Identify which cell holds the provided text, then report its (x, y) central coordinate. 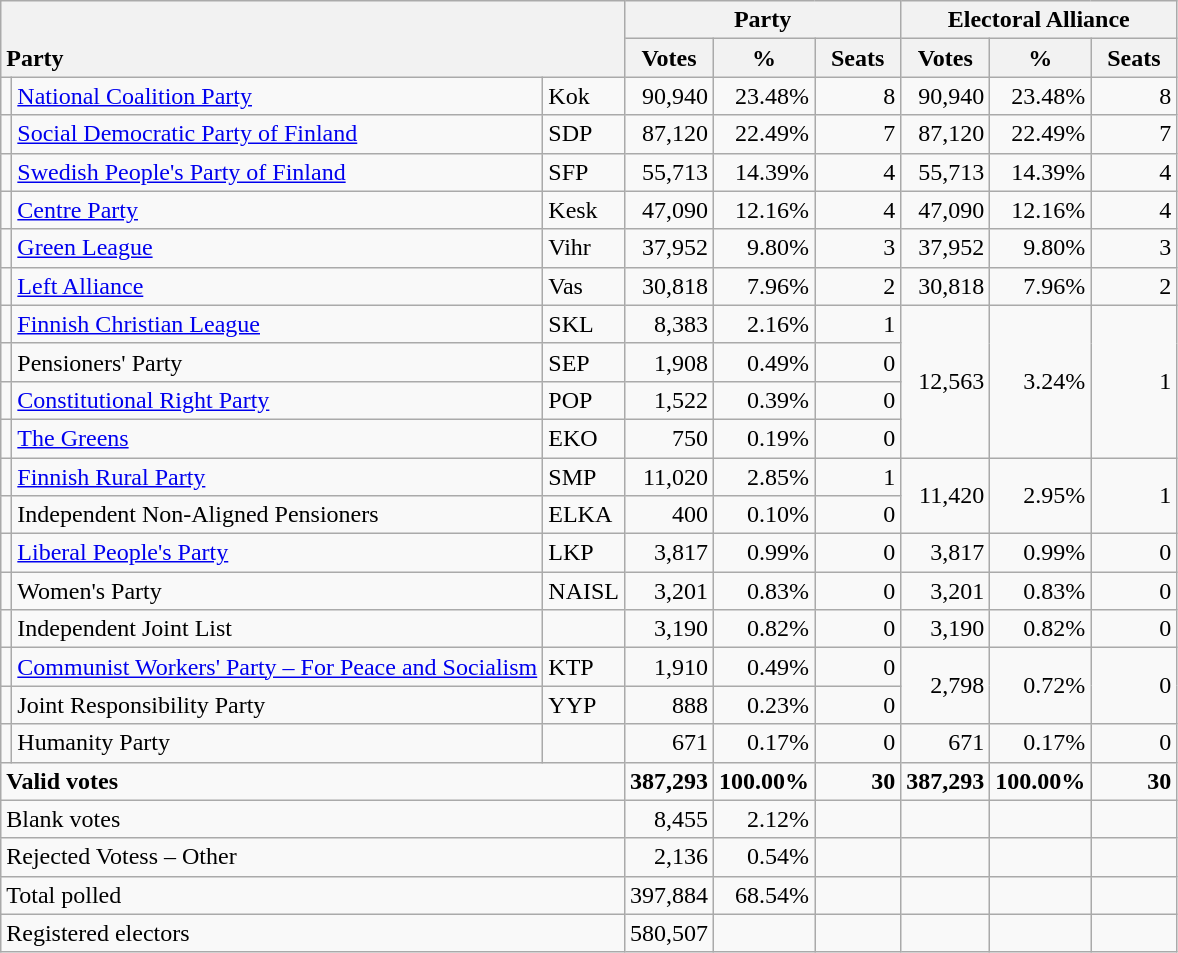
2.95% (1040, 496)
Green League (278, 248)
Pensioners' Party (278, 362)
POP (584, 400)
Independent Non-Aligned Pensioners (278, 515)
12,563 (946, 381)
LKP (584, 553)
68.54% (764, 895)
2.16% (764, 324)
8,455 (668, 819)
8,383 (668, 324)
1,908 (668, 362)
Vihr (584, 248)
1,522 (668, 400)
2,136 (668, 857)
Finnish Rural Party (278, 477)
Women's Party (278, 591)
SDP (584, 134)
0.10% (764, 515)
3.24% (1040, 381)
Centre Party (278, 210)
YYP (584, 705)
400 (668, 515)
EKO (584, 438)
0.72% (1040, 686)
Valid votes (313, 781)
SKL (584, 324)
0.54% (764, 857)
Swedish People's Party of Finland (278, 172)
SFP (584, 172)
NAISL (584, 591)
Electoral Alliance (1039, 20)
Blank votes (313, 819)
Registered electors (313, 933)
The Greens (278, 438)
Left Alliance (278, 286)
Humanity Party (278, 743)
KTP (584, 667)
0.19% (764, 438)
National Coalition Party (278, 96)
Vas (584, 286)
2.85% (764, 477)
888 (668, 705)
Independent Joint List (278, 629)
Kok (584, 96)
Social Democratic Party of Finland (278, 134)
ELKA (584, 515)
580,507 (668, 933)
Finnish Christian League (278, 324)
SMP (584, 477)
750 (668, 438)
11,420 (946, 496)
0.39% (764, 400)
Communist Workers' Party – For Peace and Socialism (278, 667)
11,020 (668, 477)
Rejected Votess – Other (313, 857)
Joint Responsibility Party (278, 705)
2,798 (946, 686)
SEP (584, 362)
Constitutional Right Party (278, 400)
397,884 (668, 895)
Kesk (584, 210)
0.23% (764, 705)
Liberal People's Party (278, 553)
2.12% (764, 819)
Total polled (313, 895)
1,910 (668, 667)
